Return the (x, y) coordinate for the center point of the cell that contains the specified text.  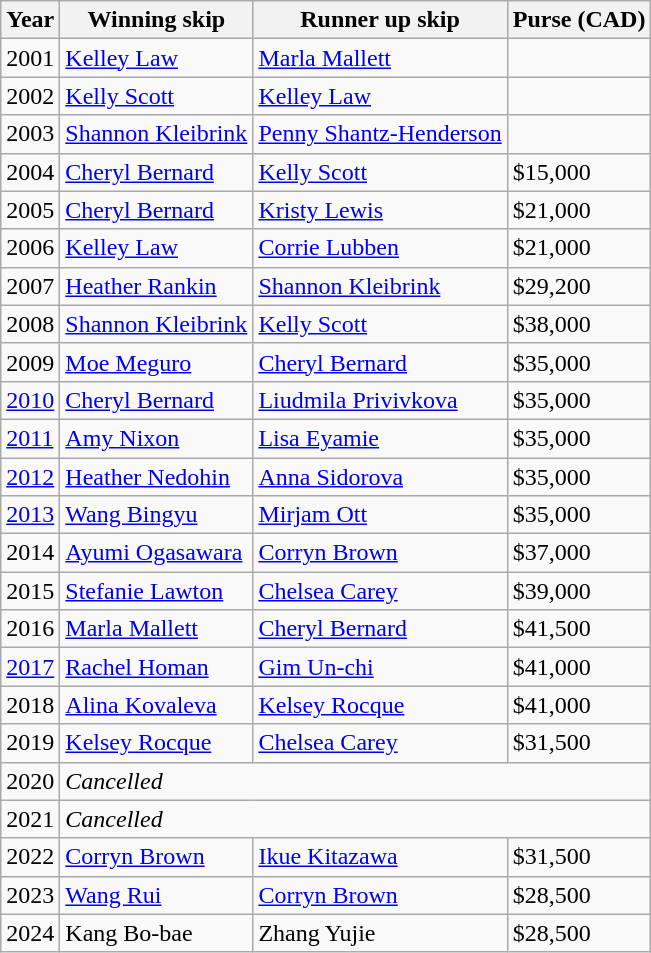
$38,000 (579, 324)
Rachel Homan (156, 667)
2013 (30, 515)
2015 (30, 591)
Anna Sidorova (380, 477)
Liudmila Privivkova (380, 400)
Heather Rankin (156, 286)
Ayumi Ogasawara (156, 553)
2007 (30, 286)
2003 (30, 134)
$29,200 (579, 286)
2002 (30, 96)
2024 (30, 933)
2012 (30, 477)
Purse (CAD) (579, 20)
Kristy Lewis (380, 210)
2016 (30, 629)
$41,500 (579, 629)
Wang Rui (156, 895)
Mirjam Ott (380, 515)
2021 (30, 819)
2020 (30, 781)
Amy Nixon (156, 438)
2009 (30, 362)
Gim Un-chi (380, 667)
Penny Shantz-Henderson (380, 134)
2017 (30, 667)
2004 (30, 172)
Runner up skip (380, 20)
Wang Bingyu (156, 515)
$15,000 (579, 172)
Stefanie Lawton (156, 591)
Lisa Eyamie (380, 438)
Ikue Kitazawa (380, 857)
Winning skip (156, 20)
Heather Nedohin (156, 477)
Corrie Lubben (380, 248)
2023 (30, 895)
2011 (30, 438)
Moe Meguro (156, 362)
$37,000 (579, 553)
2010 (30, 400)
2019 (30, 743)
Year (30, 20)
Kang Bo-bae (156, 933)
Alina Kovaleva (156, 705)
2014 (30, 553)
Zhang Yujie (380, 933)
2022 (30, 857)
2006 (30, 248)
$39,000 (579, 591)
2008 (30, 324)
2005 (30, 210)
2001 (30, 58)
2018 (30, 705)
